Find where the given text appears and provide that cell's center as (x, y) coordinate. 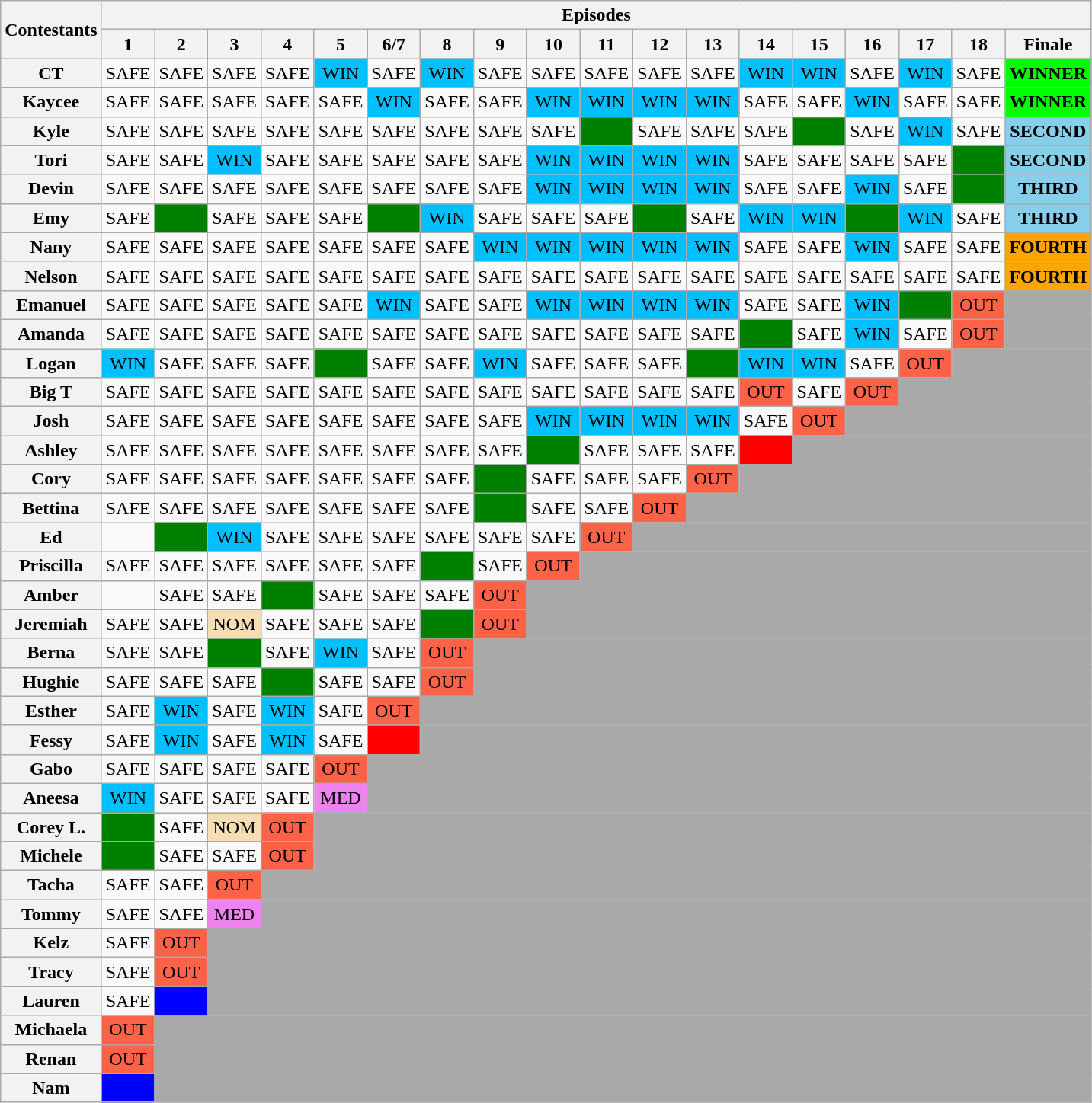
CT (51, 73)
Aneesa (51, 798)
Amanda (51, 334)
12 (660, 44)
Priscilla (51, 566)
Cory (51, 479)
Tracy (51, 972)
Fessy (51, 740)
14 (766, 44)
Esther (51, 711)
Bettina (51, 508)
Contestants (51, 30)
Hughie (51, 682)
1 (128, 44)
Corey L. (51, 826)
Amber (51, 595)
17 (925, 44)
10 (553, 44)
16 (873, 44)
Berna (51, 653)
Renan (51, 1059)
Michaela (51, 1030)
Emy (51, 218)
Jeremiah (51, 624)
Lauren (51, 1001)
3 (235, 44)
Emanuel (51, 305)
Tommy (51, 914)
2 (181, 44)
Tacha (51, 885)
6/7 (394, 44)
Finale (1049, 44)
Big T (51, 392)
11 (607, 44)
5 (341, 44)
13 (713, 44)
Devin (51, 189)
Episodes (596, 15)
Ed (51, 537)
8 (447, 44)
18 (978, 44)
Michele (51, 856)
Josh (51, 421)
Logan (51, 363)
4 (287, 44)
Kyle (51, 131)
Gabo (51, 769)
9 (500, 44)
Nelson (51, 276)
Ashley (51, 450)
Kelz (51, 943)
Nam (51, 1088)
Tori (51, 160)
15 (819, 44)
Kaycee (51, 102)
Nany (51, 247)
